For the text-containing cell, return its midpoint in [x, y] coordinate format. 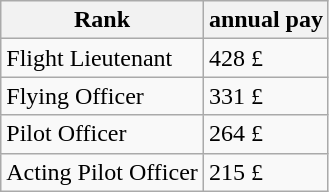
Pilot Officer [102, 134]
Rank [102, 20]
Acting Pilot Officer [102, 172]
Flying Officer [102, 96]
annual pay [266, 20]
264 £ [266, 134]
428 £ [266, 58]
Flight Lieutenant [102, 58]
215 £ [266, 172]
331 £ [266, 96]
